Determine the [X, Y] coordinate at the center of the cell enclosing the given text.  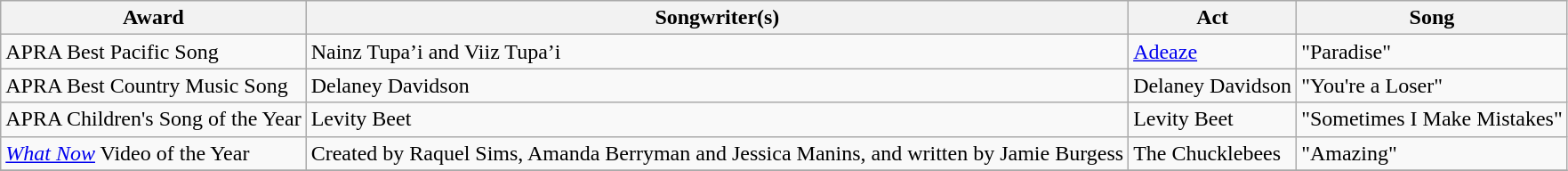
Songwriter(s) [717, 18]
APRA Best Country Music Song [153, 85]
Award [153, 18]
The Chucklebees [1213, 153]
"You're a Loser" [1432, 85]
What Now Video of the Year [153, 153]
APRA Children's Song of the Year [153, 119]
Nainz Tupa’i and Viiz Tupa’i [717, 52]
Song [1432, 18]
APRA Best Pacific Song [153, 52]
Adeaze [1213, 52]
"Amazing" [1432, 153]
"Paradise" [1432, 52]
Created by Raquel Sims, Amanda Berryman and Jessica Manins, and written by Jamie Burgess [717, 153]
Act [1213, 18]
"Sometimes I Make Mistakes" [1432, 119]
